From the cell containing the given text, extract its center point as (x, y) coordinate. 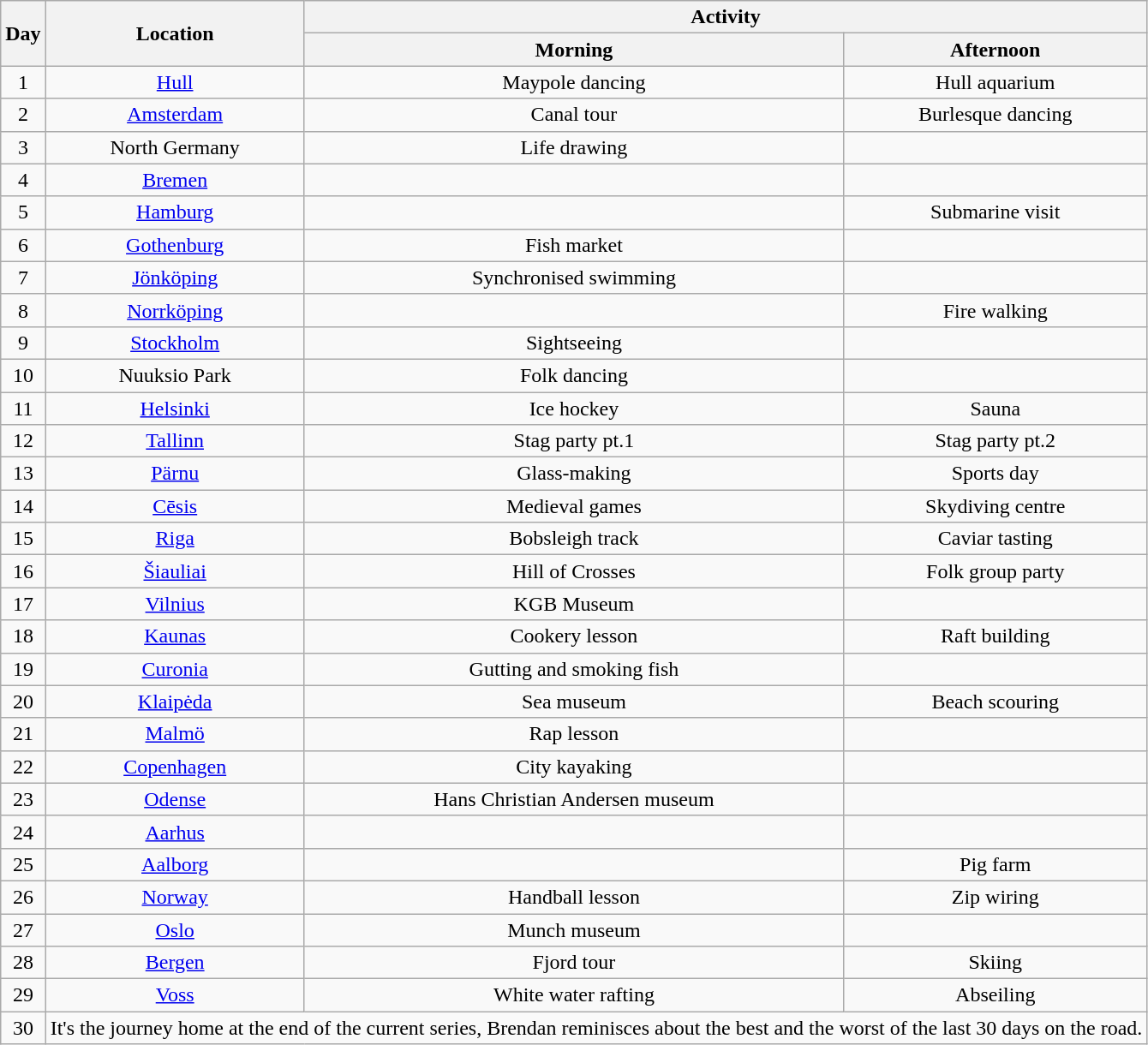
13 (23, 474)
21 (23, 734)
Malmö (175, 734)
Cookery lesson (574, 636)
Copenhagen (175, 767)
Stockholm (175, 343)
Stag party pt.1 (574, 441)
Folk group party (996, 571)
Activity (726, 17)
26 (23, 897)
Ice hockey (574, 409)
Hull aquarium (996, 82)
Canal tour (574, 115)
Zip wiring (996, 897)
Oslo (175, 929)
25 (23, 864)
Handball lesson (574, 897)
Tallinn (175, 441)
KGB Museum (574, 604)
Odense (175, 799)
Caviar tasting (996, 539)
22 (23, 767)
28 (23, 963)
Jönköping (175, 278)
Cēsis (175, 506)
10 (23, 375)
Folk dancing (574, 375)
Life drawing (574, 147)
Helsinki (175, 409)
Beach scouring (996, 702)
It's the journey home at the end of the current series, Brendan reminisces about the best and the worst of the last 30 days on the road. (596, 1028)
6 (23, 245)
4 (23, 180)
Klaipėda (175, 702)
3 (23, 147)
Abseiling (996, 995)
Fire walking (996, 310)
Nuuksio Park (175, 375)
Hull (175, 82)
Vilnius (175, 604)
Synchronised swimming (574, 278)
Norway (175, 897)
Location (175, 33)
Fjord tour (574, 963)
17 (23, 604)
Submarine visit (996, 212)
Glass-making (574, 474)
Riga (175, 539)
Hans Christian Andersen museum (574, 799)
North Germany (175, 147)
2 (23, 115)
19 (23, 669)
12 (23, 441)
Šiauliai (175, 571)
1 (23, 82)
Kaunas (175, 636)
Morning (574, 50)
Curonia (175, 669)
5 (23, 212)
7 (23, 278)
16 (23, 571)
18 (23, 636)
Hamburg (175, 212)
Gutting and smoking fish (574, 669)
11 (23, 409)
Burlesque dancing (996, 115)
Skydiving centre (996, 506)
9 (23, 343)
Munch museum (574, 929)
Sea museum (574, 702)
30 (23, 1028)
Raft building (996, 636)
Day (23, 33)
Pärnu (175, 474)
Sauna (996, 409)
City kayaking (574, 767)
Bremen (175, 180)
Medieval games (574, 506)
29 (23, 995)
8 (23, 310)
Maypole dancing (574, 82)
Stag party pt.2 (996, 441)
Sports day (996, 474)
Norrköping (175, 310)
14 (23, 506)
Gothenburg (175, 245)
Fish market (574, 245)
Skiing (996, 963)
Rap lesson (574, 734)
Aarhus (175, 832)
Amsterdam (175, 115)
Sightseeing (574, 343)
20 (23, 702)
Afternoon (996, 50)
Hill of Crosses (574, 571)
15 (23, 539)
Bergen (175, 963)
27 (23, 929)
Aalborg (175, 864)
Pig farm (996, 864)
23 (23, 799)
White water rafting (574, 995)
24 (23, 832)
Bobsleigh track (574, 539)
Voss (175, 995)
